Detect which cell encompasses the target text, then output its (x, y) center coordinate. 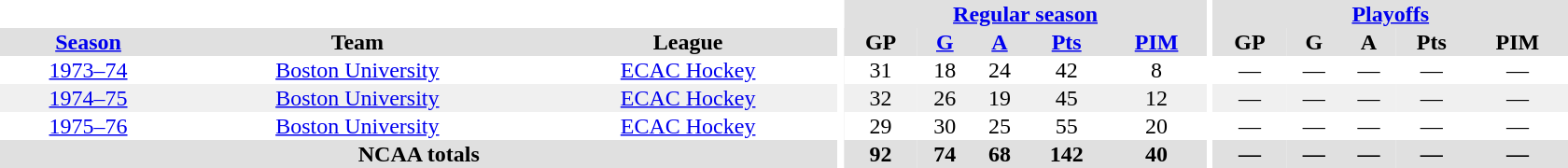
NCAA totals (419, 154)
Regular season (1025, 14)
1974–75 (88, 98)
18 (945, 70)
24 (1001, 70)
32 (881, 98)
40 (1156, 154)
1975–76 (88, 126)
74 (945, 154)
Team (357, 42)
68 (1001, 154)
12 (1156, 98)
55 (1066, 126)
1973–74 (88, 70)
20 (1156, 126)
92 (881, 154)
Season (88, 42)
45 (1066, 98)
31 (881, 70)
26 (945, 98)
30 (945, 126)
142 (1066, 154)
8 (1156, 70)
42 (1066, 70)
25 (1001, 126)
Playoffs (1391, 14)
19 (1001, 98)
29 (881, 126)
League (689, 42)
